Detect which cell encompasses the target text, then output its [X, Y] center coordinate. 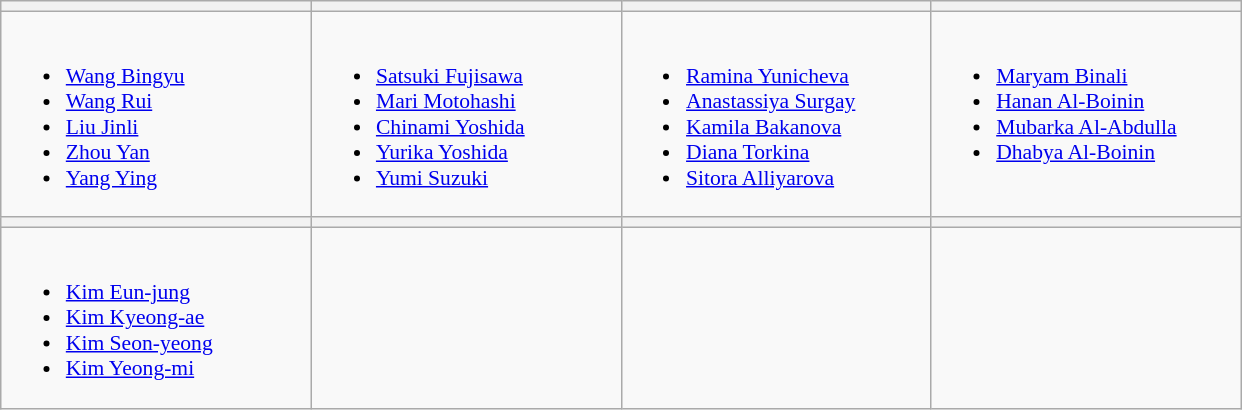
Satsuki FujisawaMari MotohashiChinami YoshidaYurika YoshidaYumi Suzuki [466, 114]
Ramina YunichevaAnastassiya SurgayKamila BakanovaDiana TorkinaSitora Alliyarova [776, 114]
Wang BingyuWang RuiLiu JinliZhou YanYang Ying [156, 114]
Maryam BinaliHanan Al-BoininMubarka Al-AbdullaDhabya Al-Boinin [1086, 114]
Kim Eun-jungKim Kyeong-aeKim Seon-yeongKim Yeong-mi [156, 318]
